For the text-containing cell, return its midpoint in (X, Y) coordinate format. 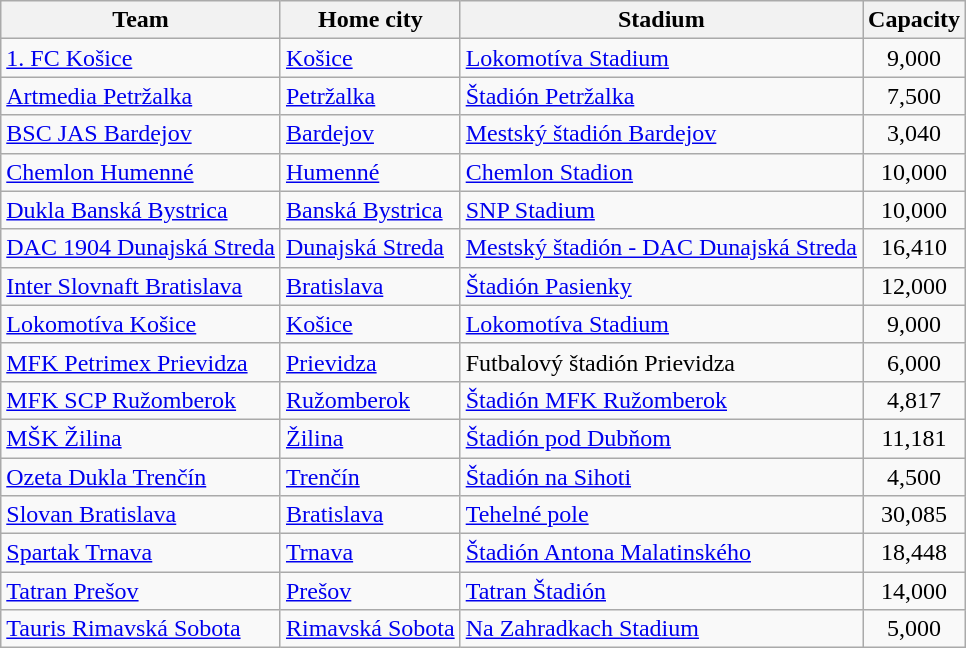
16,410 (914, 248)
SNP Stadium (661, 210)
Chemlon Humenné (141, 172)
Trnava (370, 553)
Prievidza (370, 362)
6,000 (914, 362)
Štadión pod Dubňom (661, 438)
Štadión Petržalka (661, 96)
Mestský štadión - DAC Dunajská Streda (661, 248)
Trenčín (370, 477)
Dunajská Streda (370, 248)
5,000 (914, 629)
4,817 (914, 400)
7,500 (914, 96)
Dukla Banská Bystrica (141, 210)
Artmedia Petržalka (141, 96)
Na Zahradkach Stadium (661, 629)
Humenné (370, 172)
Team (141, 20)
11,181 (914, 438)
18,448 (914, 553)
Tatran Štadión (661, 591)
Spartak Trnava (141, 553)
Tehelné pole (661, 515)
Futbalový štadión Prievidza (661, 362)
Capacity (914, 20)
Tatran Prešov (141, 591)
Mestský štadión Bardejov (661, 134)
MFK Petrimex Prievidza (141, 362)
30,085 (914, 515)
Slovan Bratislava (141, 515)
MFK SCP Ružomberok (141, 400)
Tauris Rimavská Sobota (141, 629)
14,000 (914, 591)
Petržalka (370, 96)
Štadión na Sihoti (661, 477)
Home city (370, 20)
Chemlon Stadion (661, 172)
Lokomotíva Košice (141, 324)
1. FC Košice (141, 58)
Banská Bystrica (370, 210)
12,000 (914, 286)
Stadium (661, 20)
Rimavská Sobota (370, 629)
Žilina (370, 438)
Inter Slovnaft Bratislava (141, 286)
Štadión Pasienky (661, 286)
4,500 (914, 477)
Ružomberok (370, 400)
BSC JAS Bardejov (141, 134)
Bardejov (370, 134)
DAC 1904 Dunajská Streda (141, 248)
Prešov (370, 591)
3,040 (914, 134)
MŠK Žilina (141, 438)
Štadión MFK Ružomberok (661, 400)
Štadión Antona Malatinského (661, 553)
Ozeta Dukla Trenčín (141, 477)
